Return the (X, Y) coordinate for the center point of the cell that contains the specified text.  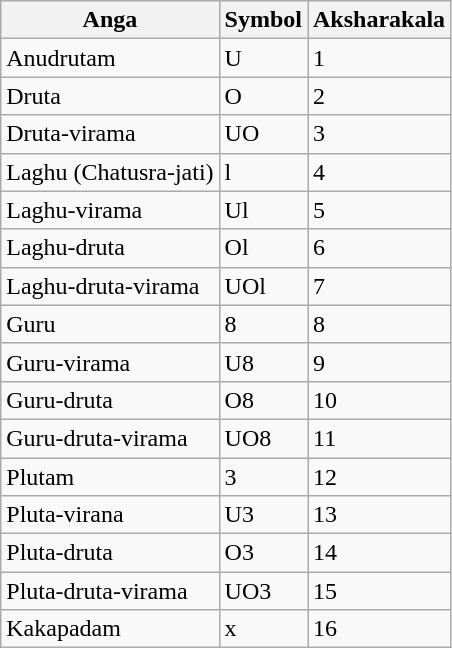
Aksharakala (380, 20)
2 (380, 96)
10 (380, 400)
4 (380, 172)
12 (380, 477)
UO8 (263, 438)
U8 (263, 362)
O (263, 96)
Druta (110, 96)
Pluta-druta (110, 553)
13 (380, 515)
Laghu-druta (110, 248)
9 (380, 362)
O3 (263, 553)
Ul (263, 210)
5 (380, 210)
Guru-druta-virama (110, 438)
Ol (263, 248)
15 (380, 591)
Pluta-virana (110, 515)
Druta-virama (110, 134)
6 (380, 248)
U3 (263, 515)
Laghu-virama (110, 210)
Pluta-druta-virama (110, 591)
l (263, 172)
Plutam (110, 477)
Anudrutam (110, 58)
U (263, 58)
x (263, 629)
11 (380, 438)
UO3 (263, 591)
14 (380, 553)
Symbol (263, 20)
UO (263, 134)
Laghu (Chatusra-jati) (110, 172)
7 (380, 286)
UOl (263, 286)
1 (380, 58)
Kakapadam (110, 629)
Laghu-druta-virama (110, 286)
Guru-virama (110, 362)
Anga (110, 20)
Guru (110, 324)
16 (380, 629)
Guru-druta (110, 400)
O8 (263, 400)
